Search for the cell housing the specified text and yield its (x, y) center coordinate. 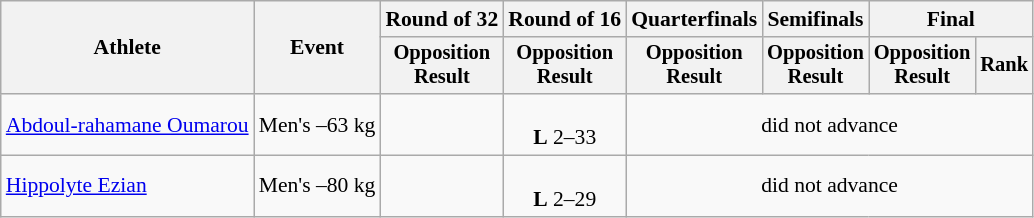
Men's –80 kg (318, 186)
Round of 16 (564, 19)
Hippolyte Ezian (128, 186)
L 2–33 (564, 124)
Round of 32 (442, 19)
L 2–29 (564, 186)
Final (951, 19)
Men's –63 kg (318, 124)
Athlete (128, 48)
Quarterfinals (694, 19)
Rank (1004, 66)
Semifinals (816, 19)
Event (318, 48)
Abdoul-rahamane Oumarou (128, 124)
